Search for the cell housing the specified text and yield its [x, y] center coordinate. 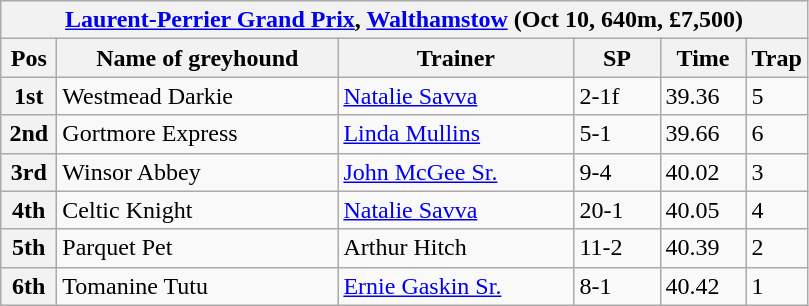
2-1f [617, 96]
6 [776, 134]
3 [776, 172]
Parquet Pet [198, 248]
40.02 [703, 172]
Pos [29, 58]
Gortmore Express [198, 134]
11-2 [617, 248]
Trap [776, 58]
8-1 [617, 286]
40.39 [703, 248]
3rd [29, 172]
Celtic Knight [198, 210]
2nd [29, 134]
SP [617, 58]
Trainer [456, 58]
39.66 [703, 134]
5th [29, 248]
6th [29, 286]
1st [29, 96]
4 [776, 210]
9-4 [617, 172]
40.05 [703, 210]
John McGee Sr. [456, 172]
Name of greyhound [198, 58]
Time [703, 58]
5 [776, 96]
40.42 [703, 286]
Westmead Darkie [198, 96]
Tomanine Tutu [198, 286]
Laurent-Perrier Grand Prix, Walthamstow (Oct 10, 640m, £7,500) [404, 20]
5-1 [617, 134]
4th [29, 210]
Ernie Gaskin Sr. [456, 286]
Linda Mullins [456, 134]
Arthur Hitch [456, 248]
20-1 [617, 210]
Winsor Abbey [198, 172]
39.36 [703, 96]
2 [776, 248]
1 [776, 286]
